Locate the cell with the specified text and output its (x, y) center coordinate. 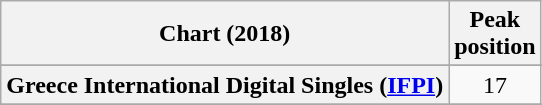
Peakposition (495, 34)
17 (495, 85)
Greece International Digital Singles (IFPI) (225, 85)
Chart (2018) (225, 34)
